Provide the (X, Y) coordinate of the cell's center where the given text is located.  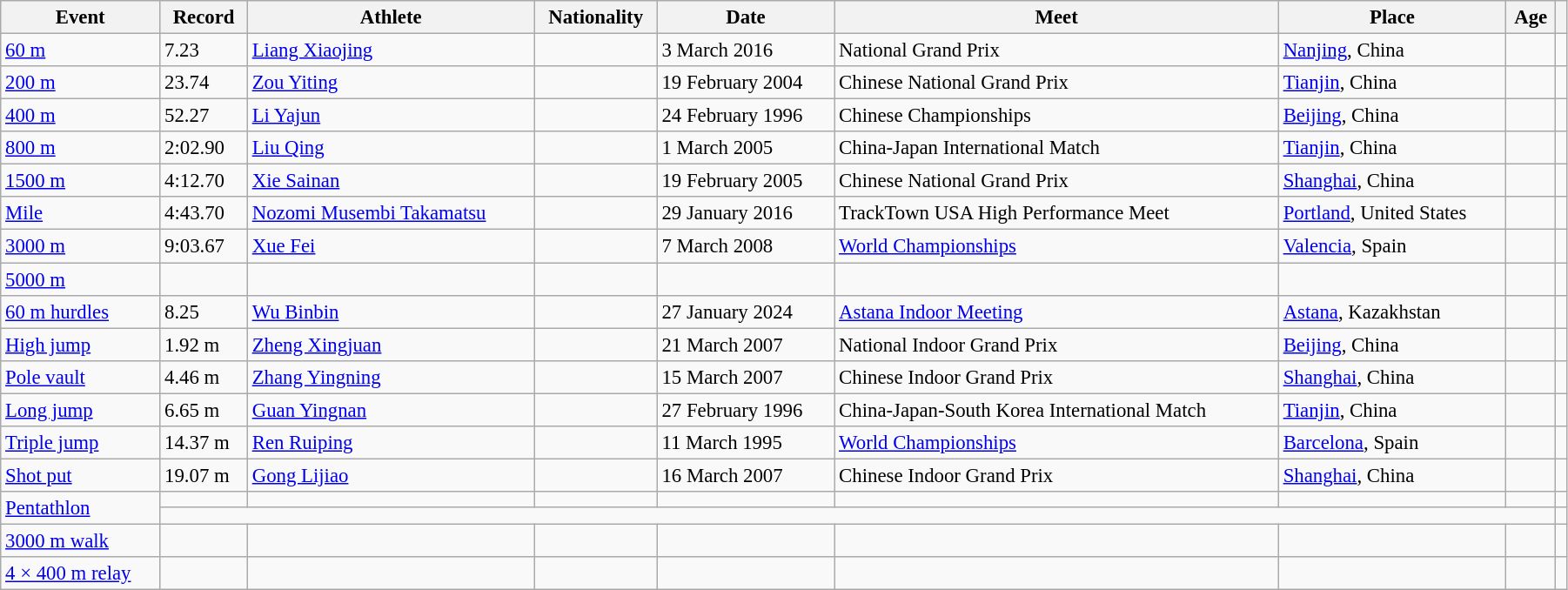
Athlete (391, 17)
Mile (80, 213)
19 February 2005 (746, 181)
52.27 (204, 116)
60 m (80, 50)
400 m (80, 116)
8.25 (204, 312)
4.46 m (204, 377)
60 m hurdles (80, 312)
16 March 2007 (746, 475)
TrackTown USA High Performance Meet (1056, 213)
4:43.70 (204, 213)
Nozomi Musembi Takamatsu (391, 213)
9:03.67 (204, 246)
2:02.90 (204, 148)
27 January 2024 (746, 312)
China-Japan International Match (1056, 148)
Nationality (595, 17)
Xie Sainan (391, 181)
4:12.70 (204, 181)
Li Yajun (391, 116)
Age (1531, 17)
Event (80, 17)
14.37 m (204, 443)
200 m (80, 83)
Pole vault (80, 377)
Barcelona, Spain (1392, 443)
China-Japan-South Korea International Match (1056, 410)
Gong Lijiao (391, 475)
Triple jump (80, 443)
21 March 2007 (746, 345)
Pentathlon (80, 508)
23.74 (204, 83)
Wu Binbin (391, 312)
Astana Indoor Meeting (1056, 312)
Nanjing, China (1392, 50)
High jump (80, 345)
15 March 2007 (746, 377)
Date (746, 17)
7.23 (204, 50)
National Grand Prix (1056, 50)
Chinese Championships (1056, 116)
4 × 400 m relay (80, 573)
Liang Xiaojing (391, 50)
800 m (80, 148)
Xue Fei (391, 246)
Portland, United States (1392, 213)
Meet (1056, 17)
1.92 m (204, 345)
Astana, Kazakhstan (1392, 312)
Record (204, 17)
Shot put (80, 475)
3 March 2016 (746, 50)
5000 m (80, 279)
7 March 2008 (746, 246)
National Indoor Grand Prix (1056, 345)
Liu Qing (391, 148)
24 February 1996 (746, 116)
29 January 2016 (746, 213)
Place (1392, 17)
Valencia, Spain (1392, 246)
6.65 m (204, 410)
1500 m (80, 181)
19.07 m (204, 475)
27 February 1996 (746, 410)
Guan Yingnan (391, 410)
19 February 2004 (746, 83)
Long jump (80, 410)
Zou Yiting (391, 83)
Zheng Xingjuan (391, 345)
3000 m walk (80, 540)
Zhang Yingning (391, 377)
11 March 1995 (746, 443)
3000 m (80, 246)
Ren Ruiping (391, 443)
1 March 2005 (746, 148)
